Scan for the cell matching the given text and deliver its (X, Y) coordinate at center. 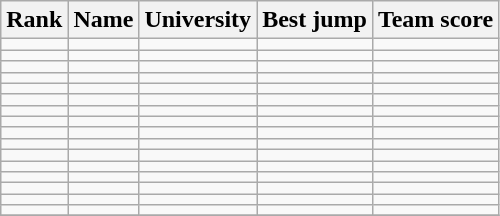
Best jump (315, 20)
Name (104, 20)
University (198, 20)
Team score (435, 20)
Rank (34, 20)
